Find where the given text appears and provide that cell's center as (x, y) coordinate. 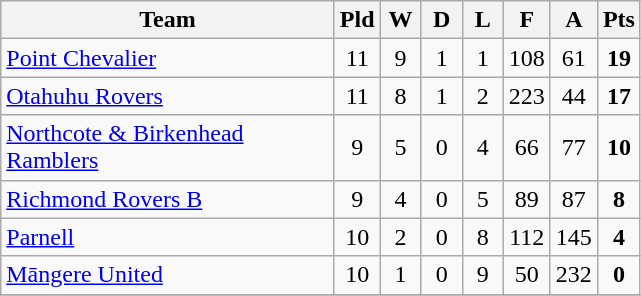
A (574, 20)
Northcote & Birkenhead Ramblers (168, 148)
232 (574, 275)
L (482, 20)
89 (526, 199)
Point Chevalier (168, 58)
Parnell (168, 237)
Team (168, 20)
87 (574, 199)
223 (526, 96)
Pts (618, 20)
61 (574, 58)
Otahuhu Rovers (168, 96)
F (526, 20)
50 (526, 275)
112 (526, 237)
19 (618, 58)
108 (526, 58)
44 (574, 96)
D (442, 20)
145 (574, 237)
77 (574, 148)
W (400, 20)
17 (618, 96)
Māngere United (168, 275)
Richmond Rovers B (168, 199)
66 (526, 148)
Pld (357, 20)
